Search for the cell housing the specified text and yield its (x, y) center coordinate. 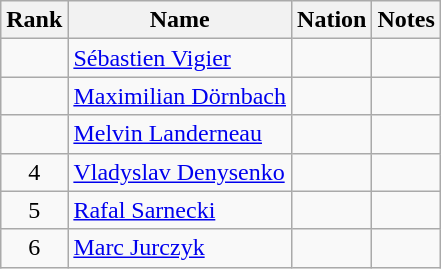
6 (34, 248)
Sébastien Vigier (180, 58)
Name (180, 20)
5 (34, 210)
Maximilian Dörnbach (180, 96)
Nation (332, 20)
Marc Jurczyk (180, 248)
Rafal Sarnecki (180, 210)
4 (34, 172)
Vladyslav Denysenko (180, 172)
Rank (34, 20)
Melvin Landerneau (180, 134)
Notes (406, 20)
